Return the (x, y) coordinate for the center point of the cell that contains the specified text.  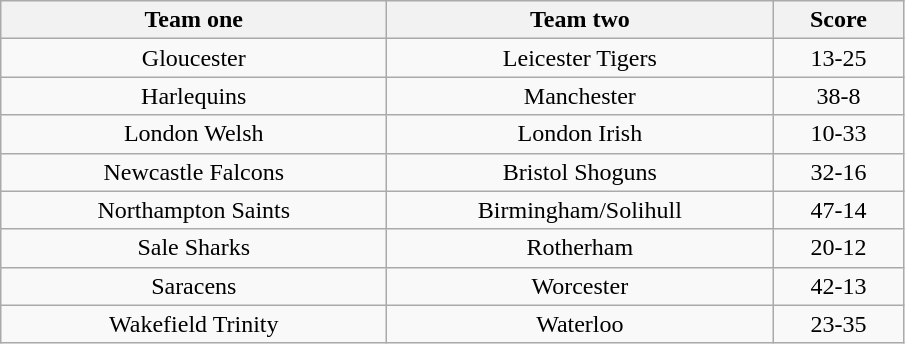
Waterloo (580, 324)
42-13 (838, 286)
Team one (194, 20)
23-35 (838, 324)
Manchester (580, 96)
Rotherham (580, 248)
London Irish (580, 134)
Birmingham/Solihull (580, 210)
Bristol Shoguns (580, 172)
10-33 (838, 134)
Team two (580, 20)
32-16 (838, 172)
38-8 (838, 96)
Wakefield Trinity (194, 324)
Score (838, 20)
Gloucester (194, 58)
Northampton Saints (194, 210)
London Welsh (194, 134)
13-25 (838, 58)
Harlequins (194, 96)
Worcester (580, 286)
Saracens (194, 286)
Leicester Tigers (580, 58)
Sale Sharks (194, 248)
Newcastle Falcons (194, 172)
20-12 (838, 248)
47-14 (838, 210)
